Find where the given text appears and provide that cell's center as [X, Y] coordinate. 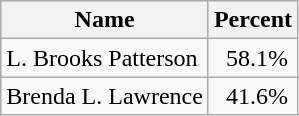
Name [105, 20]
L. Brooks Patterson [105, 58]
58.1% [252, 58]
41.6% [252, 96]
Percent [252, 20]
Brenda L. Lawrence [105, 96]
